Return [X, Y] of the center of cell containing provided text 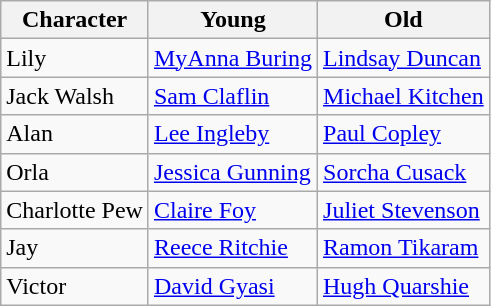
MyAnna Buring [232, 58]
Character [75, 20]
Victor [75, 286]
Sorcha Cusack [404, 172]
Young [232, 20]
Ramon Tikaram [404, 248]
Claire Foy [232, 210]
Jessica Gunning [232, 172]
Lindsay Duncan [404, 58]
Juliet Stevenson [404, 210]
Lily [75, 58]
Michael Kitchen [404, 96]
Lee Ingleby [232, 134]
Alan [75, 134]
Reece Ritchie [232, 248]
Old [404, 20]
Charlotte Pew [75, 210]
Jack Walsh [75, 96]
Orla [75, 172]
Jay [75, 248]
Hugh Quarshie [404, 286]
Sam Claflin [232, 96]
Paul Copley [404, 134]
David Gyasi [232, 286]
